Identify which cell holds the provided text, then report its (X, Y) central coordinate. 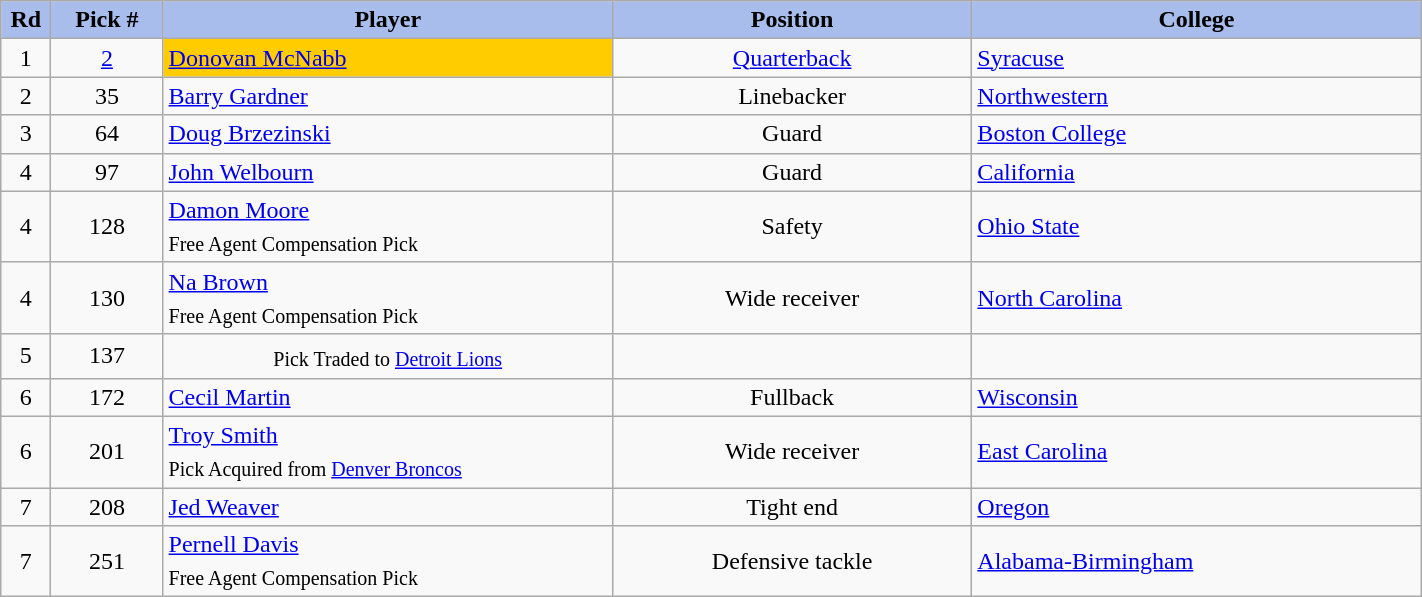
Linebacker (792, 96)
3 (26, 134)
Quarterback (792, 58)
201 (107, 452)
251 (107, 562)
Position (792, 20)
Wisconsin (1196, 397)
Cecil Martin (388, 397)
Alabama-Birmingham (1196, 562)
Tight end (792, 507)
64 (107, 134)
East Carolina (1196, 452)
Syracuse (1196, 58)
Ohio State (1196, 226)
Donovan McNabb (388, 58)
Safety (792, 226)
Na Brown Free Agent Compensation Pick (388, 298)
208 (107, 507)
35 (107, 96)
Defensive tackle (792, 562)
Pick Traded to Detroit Lions (388, 356)
Pick # (107, 20)
Troy Smith Pick Acquired from Denver Broncos (388, 452)
Jed Weaver (388, 507)
5 (26, 356)
Boston College (1196, 134)
130 (107, 298)
Fullback (792, 397)
College (1196, 20)
128 (107, 226)
Pernell Davis Free Agent Compensation Pick (388, 562)
North Carolina (1196, 298)
Player (388, 20)
172 (107, 397)
John Welbourn (388, 172)
Rd (26, 20)
Oregon (1196, 507)
Doug Brzezinski (388, 134)
137 (107, 356)
Northwestern (1196, 96)
California (1196, 172)
1 (26, 58)
97 (107, 172)
Damon Moore Free Agent Compensation Pick (388, 226)
Barry Gardner (388, 96)
